Search for the cell housing the specified text and yield its (X, Y) center coordinate. 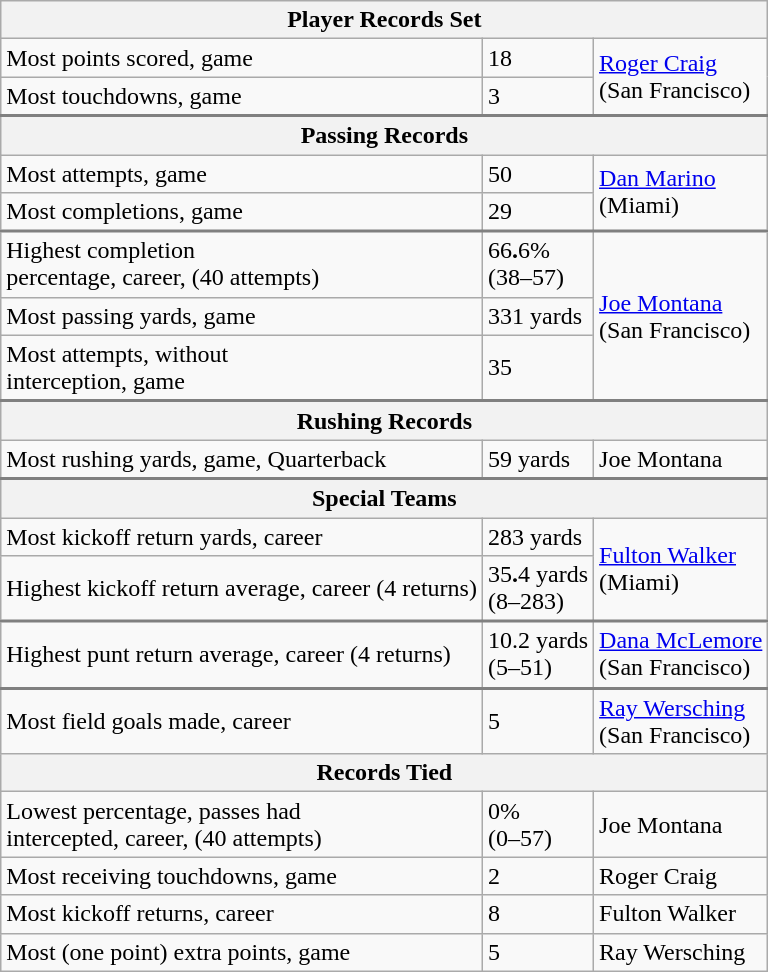
Ray Wersching (681, 952)
Roger Craig (681, 876)
18 (538, 58)
Rushing Records (384, 420)
Fulton Walker(Miami) (681, 570)
Dan Marino(Miami) (681, 192)
Joe Montana(San Francisco) (681, 316)
50 (538, 173)
8 (538, 914)
Most kickoff return yards, career (242, 537)
66.6% (38–57) (538, 264)
Most attempts, game (242, 173)
Most field goals made, career (242, 721)
Highest punt return average, career (4 returns) (242, 654)
331 yards (538, 316)
Most passing yards, game (242, 316)
Ray Wersching(San Francisco) (681, 721)
Most attempts, without interception, game (242, 368)
Highest kickoff return average, career (4 returns) (242, 589)
10.2 yards(5–51) (538, 654)
283 yards (538, 537)
2 (538, 876)
0% (0–57) (538, 824)
Roger Craig(San Francisco) (681, 78)
Dana McLemore(San Francisco) (681, 654)
Most (one point) extra points, game (242, 952)
29 (538, 212)
Most completions, game (242, 212)
35.4 yards(8–283) (538, 589)
Fulton Walker (681, 914)
Lowest percentage, passes hadintercepted, career, (40 attempts) (242, 824)
Most kickoff returns, career (242, 914)
Most rushing yards, game, Quarterback (242, 460)
3 (538, 96)
Most points scored, game (242, 58)
Passing Records (384, 136)
Most receiving touchdowns, game (242, 876)
59 yards (538, 460)
Most touchdowns, game (242, 96)
Records Tied (384, 773)
Special Teams (384, 498)
Highest completion percentage, career, (40 attempts) (242, 264)
Player Records Set (384, 20)
35 (538, 368)
